Return the (x, y) coordinate for the center point of the cell that contains the specified text.  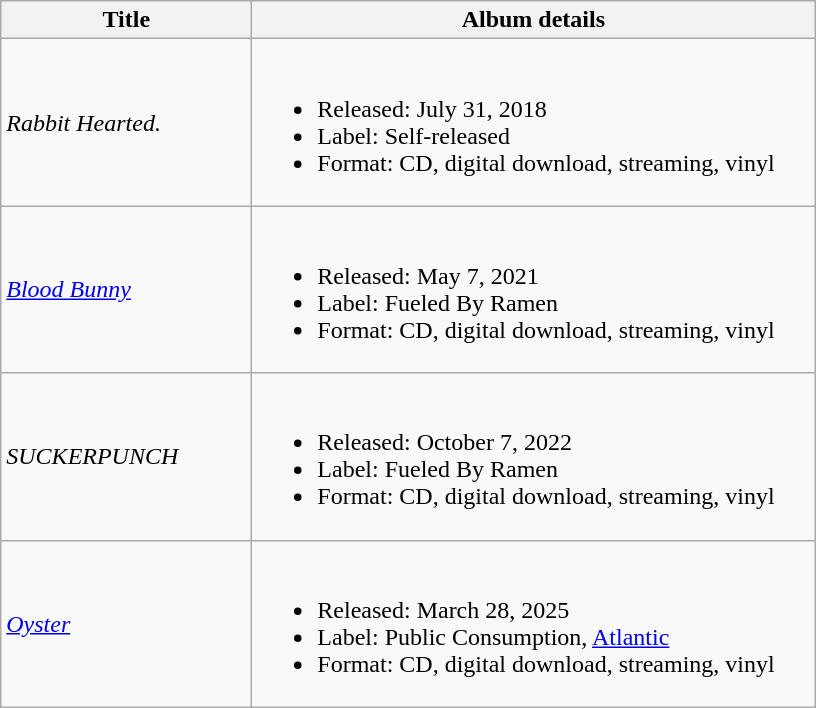
Released: March 28, 2025Label: Public Consumption, AtlanticFormat: CD, digital download, streaming, vinyl (534, 624)
Released: October 7, 2022Label: Fueled By RamenFormat: CD, digital download, streaming, vinyl (534, 456)
SUCKERPUNCH (126, 456)
Released: July 31, 2018Label: Self-releasedFormat: CD, digital download, streaming, vinyl (534, 122)
Title (126, 20)
Blood Bunny (126, 290)
Released: May 7, 2021Label: Fueled By RamenFormat: CD, digital download, streaming, vinyl (534, 290)
Oyster (126, 624)
Rabbit Hearted. (126, 122)
Album details (534, 20)
